Locate the cell with the specified text and output its [X, Y] center coordinate. 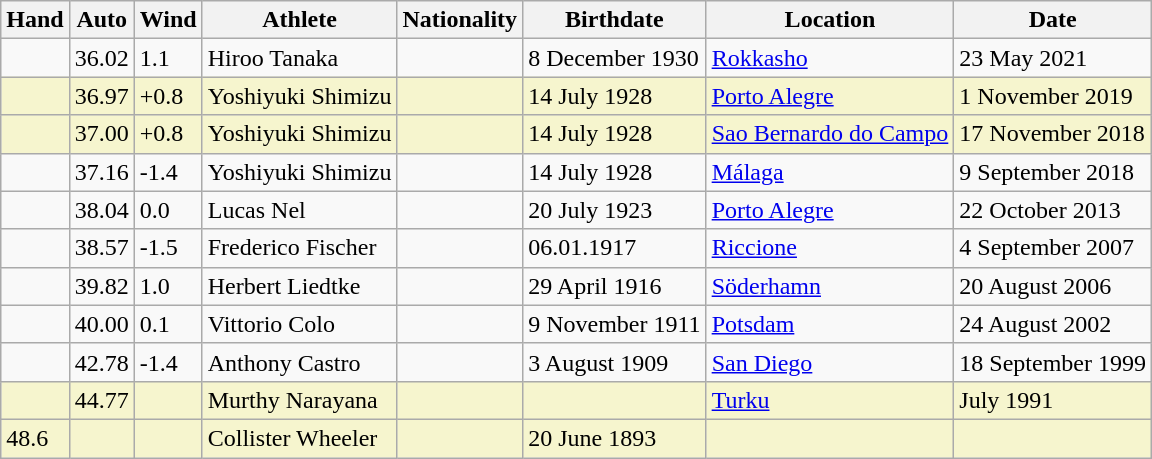
Turku [830, 400]
Date [1053, 20]
Potsdam [830, 324]
Frederico Fischer [300, 248]
8 December 1930 [614, 58]
0.1 [168, 324]
Wind [168, 20]
Söderhamn [830, 286]
3 August 1909 [614, 362]
San Diego [830, 362]
Herbert Liedtke [300, 286]
20 August 2006 [1053, 286]
9 September 2018 [1053, 172]
Anthony Castro [300, 362]
29 April 1916 [614, 286]
Hand [35, 20]
Auto [102, 20]
1.0 [168, 286]
23 May 2021 [1053, 58]
Vittorio Colo [300, 324]
37.00 [102, 134]
9 November 1911 [614, 324]
17 November 2018 [1053, 134]
22 October 2013 [1053, 210]
Nationality [460, 20]
18 September 1999 [1053, 362]
06.01.1917 [614, 248]
20 July 1923 [614, 210]
20 June 1893 [614, 438]
48.6 [35, 438]
Athlete [300, 20]
24 August 2002 [1053, 324]
Riccione [830, 248]
39.82 [102, 286]
Rokkasho [830, 58]
Birthdate [614, 20]
Collister Wheeler [300, 438]
40.00 [102, 324]
Hiroo Tanaka [300, 58]
Málaga [830, 172]
36.97 [102, 96]
38.57 [102, 248]
Murthy Narayana [300, 400]
38.04 [102, 210]
-1.5 [168, 248]
37.16 [102, 172]
Location [830, 20]
Sao Bernardo do Campo [830, 134]
1.1 [168, 58]
0.0 [168, 210]
44.77 [102, 400]
July 1991 [1053, 400]
42.78 [102, 362]
4 September 2007 [1053, 248]
Lucas Nel [300, 210]
36.02 [102, 58]
1 November 2019 [1053, 96]
